Provide the (X, Y) coordinate of the cell's center where the given text is located.  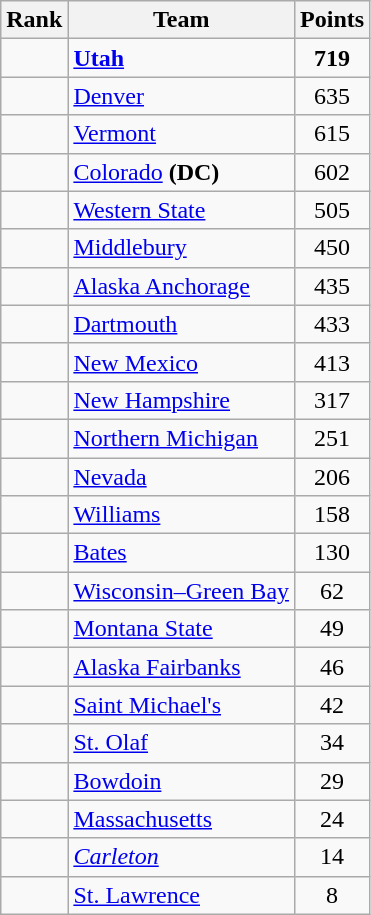
Western State (182, 210)
602 (332, 172)
24 (332, 819)
29 (332, 781)
Bowdoin (182, 781)
615 (332, 134)
Rank (34, 20)
Wisconsin–Green Bay (182, 591)
450 (332, 248)
Team (182, 20)
New Mexico (182, 362)
St. Lawrence (182, 895)
158 (332, 515)
413 (332, 362)
46 (332, 667)
Middlebury (182, 248)
Carleton (182, 857)
New Hampshire (182, 400)
251 (332, 438)
130 (332, 553)
St. Olaf (182, 743)
Colorado (DC) (182, 172)
719 (332, 58)
Massachusetts (182, 819)
34 (332, 743)
317 (332, 400)
Alaska Fairbanks (182, 667)
Nevada (182, 477)
Bates (182, 553)
433 (332, 324)
Denver (182, 96)
Saint Michael's (182, 705)
635 (332, 96)
206 (332, 477)
Montana State (182, 629)
Northern Michigan (182, 438)
49 (332, 629)
8 (332, 895)
14 (332, 857)
Points (332, 20)
42 (332, 705)
505 (332, 210)
Alaska Anchorage (182, 286)
62 (332, 591)
Utah (182, 58)
435 (332, 286)
Vermont (182, 134)
Williams (182, 515)
Dartmouth (182, 324)
